For the text-containing cell, return its midpoint in (x, y) coordinate format. 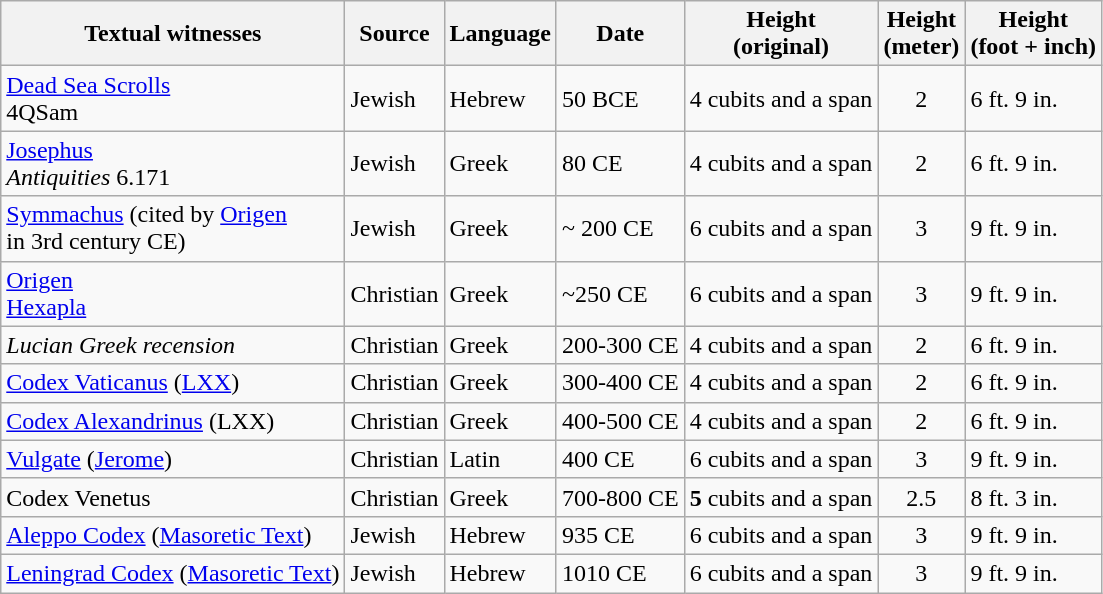
Leningrad Codex (Masoretic Text) (173, 573)
700-800 CE (620, 497)
Height(foot + inch) (1034, 34)
Date (620, 34)
~ 200 CE (620, 228)
Source (394, 34)
Codex Alexandrinus (LXX) (173, 421)
5 cubits and a span (781, 497)
400-500 CE (620, 421)
Symmachus (cited by Origenin 3rd century CE) (173, 228)
Lucian Greek recension (173, 345)
200-300 CE (620, 345)
Dead Sea Scrolls4QSam (173, 98)
Height(original) (781, 34)
2.5 (922, 497)
OrigenHexapla (173, 294)
Codex Vaticanus (LXX) (173, 383)
400 CE (620, 459)
8 ft. 3 in. (1034, 497)
Textual witnesses (173, 34)
Codex Venetus (173, 497)
50 BCE (620, 98)
JosephusAntiquities 6.171 (173, 164)
1010 CE (620, 573)
Height(meter) (922, 34)
Vulgate (Jerome) (173, 459)
300-400 CE (620, 383)
80 CE (620, 164)
935 CE (620, 535)
Latin (500, 459)
Language (500, 34)
Aleppo Codex (Masoretic Text) (173, 535)
~250 CE (620, 294)
